Provide the [x, y] coordinate of the cell's center where the given text is located.  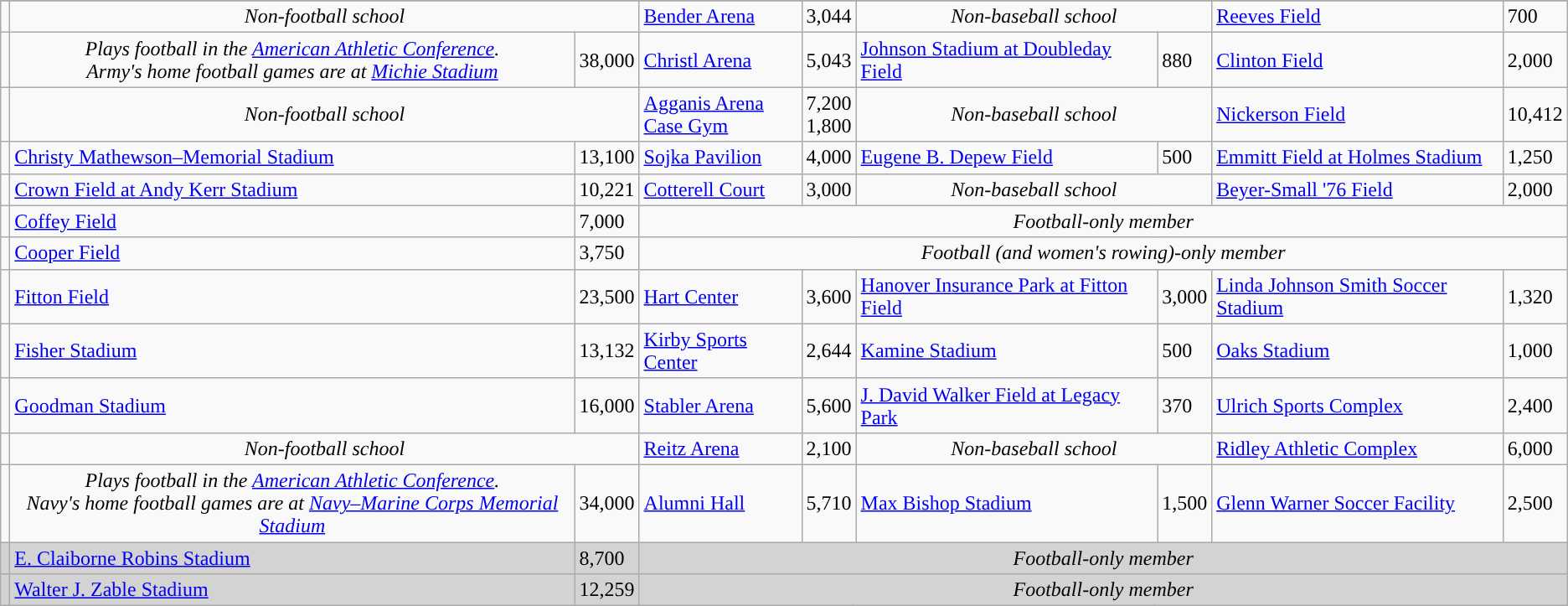
5,043 [829, 60]
Agganis ArenaCase Gym [720, 114]
Coffey Field [292, 221]
4,000 [829, 158]
1,250 [1534, 158]
Goodman Stadium [292, 406]
7,2001,800 [829, 114]
12,259 [606, 590]
Ulrich Sports Complex [1357, 406]
Reeves Field [1357, 17]
Ridley Athletic Complex [1357, 448]
10,412 [1534, 114]
700 [1534, 17]
Stabler Arena [720, 406]
Football (and women's rowing)-only member [1103, 253]
2,644 [829, 350]
1,320 [1534, 297]
Linda Johnson Smith Soccer Stadium [1357, 297]
Christl Arena [720, 60]
1,000 [1534, 350]
Crown Field at Andy Kerr Stadium [292, 189]
Emmitt Field at Holmes Stadium [1357, 158]
370 [1184, 406]
Oaks Stadium [1357, 350]
13,132 [606, 350]
J. David Walker Field at Legacy Park [1007, 406]
6,000 [1534, 448]
880 [1184, 60]
Beyer-Small '76 Field [1357, 189]
Hanover Insurance Park at Fitton Field [1007, 297]
Johnson Stadium at Doubleday Field [1007, 60]
5,710 [829, 503]
Nickerson Field [1357, 114]
3,044 [829, 17]
2,400 [1534, 406]
38,000 [606, 60]
Glenn Warner Soccer Facility [1357, 503]
Sojka Pavilion [720, 158]
8,700 [606, 557]
2,500 [1534, 503]
Max Bishop Stadium [1007, 503]
Eugene B. Depew Field [1007, 158]
16,000 [606, 406]
Plays football in the American Athletic Conference.Navy's home football games are at Navy–Marine Corps Memorial Stadium [292, 503]
Fitton Field [292, 297]
Clinton Field [1357, 60]
Alumni Hall [720, 503]
Bender Arena [720, 17]
Cotterell Court [720, 189]
5,600 [829, 406]
Walter J. Zable Stadium [292, 590]
Kamine Stadium [1007, 350]
3,600 [829, 297]
Christy Mathewson–Memorial Stadium [292, 158]
23,500 [606, 297]
Reitz Arena [720, 448]
3,750 [606, 253]
2,100 [829, 448]
10,221 [606, 189]
Plays football in the American Athletic Conference.Army's home football games are at Michie Stadium [292, 60]
E. Claiborne Robins Stadium [292, 557]
Cooper Field [292, 253]
13,100 [606, 158]
Kirby Sports Center [720, 350]
7,000 [606, 221]
Hart Center [720, 297]
1,500 [1184, 503]
Fisher Stadium [292, 350]
34,000 [606, 503]
